Locate the cell with the specified text and output its (X, Y) center coordinate. 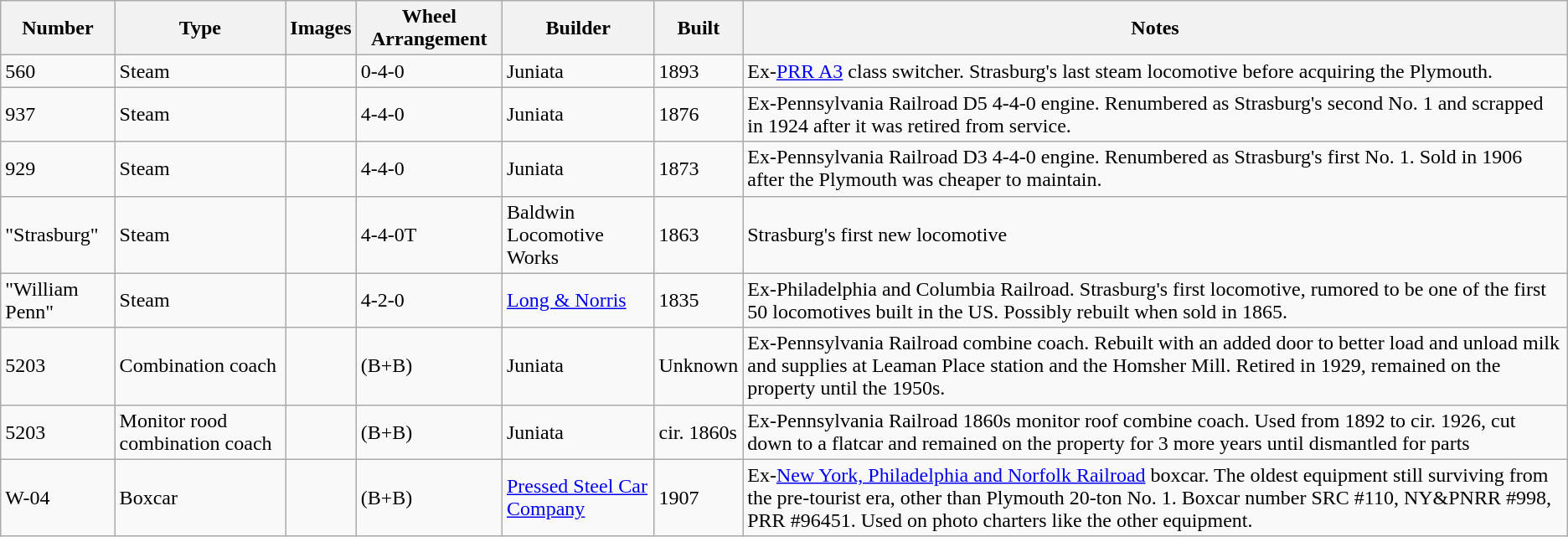
"William Penn" (58, 300)
Monitor rood combination coach (200, 432)
Pressed Steel Car Company (578, 498)
Ex-PRR A3 class switcher. Strasburg's last steam locomotive before acquiring the Plymouth. (1156, 71)
1893 (699, 71)
929 (58, 169)
560 (58, 71)
"Strasburg" (58, 235)
0-4-0 (429, 71)
Notes (1156, 28)
Boxcar (200, 498)
1863 (699, 235)
Built (699, 28)
Ex-Pennsylvania Railroad D3 4-4-0 engine. Renumbered as Strasburg's first No. 1. Sold in 1906 after the Plymouth was cheaper to maintain. (1156, 169)
W-04 (58, 498)
Number (58, 28)
937 (58, 114)
Type (200, 28)
Builder (578, 28)
1835 (699, 300)
Baldwin Locomotive Works (578, 235)
1876 (699, 114)
Strasburg's first new locomotive (1156, 235)
cir. 1860s (699, 432)
1907 (699, 498)
Ex-Pennsylvania Railroad D5 4-4-0 engine. Renumbered as Strasburg's second No. 1 and scrapped in 1924 after it was retired from service. (1156, 114)
Unknown (699, 366)
Wheel Arrangement (429, 28)
4-4-0T (429, 235)
Combination coach (200, 366)
4-2-0 (429, 300)
Long & Norris (578, 300)
Images (321, 28)
1873 (699, 169)
